Extract the [X, Y] coordinate from the center of the cell holding the provided text.  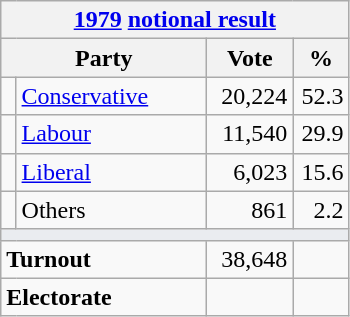
% [321, 58]
Liberal [112, 172]
Electorate [104, 297]
52.3 [321, 96]
Labour [112, 134]
29.9 [321, 134]
861 [250, 210]
2.2 [321, 210]
38,648 [250, 259]
Turnout [104, 259]
1979 notional result [175, 20]
Party [104, 58]
Conservative [112, 96]
Vote [250, 58]
6,023 [250, 172]
15.6 [321, 172]
11,540 [250, 134]
Others [112, 210]
20,224 [250, 96]
